Scan for the cell matching the given text and deliver its (x, y) coordinate at center. 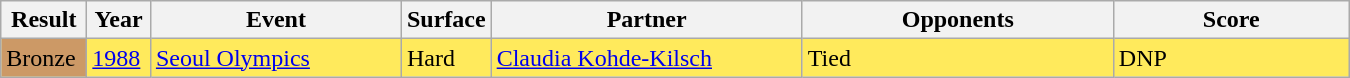
DNP (1231, 58)
Claudia Kohde-Kilsch (646, 58)
Opponents (958, 20)
Result (44, 20)
Score (1231, 20)
Surface (446, 20)
Partner (646, 20)
Event (276, 20)
Tied (958, 58)
Seoul Olympics (276, 58)
Hard (446, 58)
Year (119, 20)
Bronze (44, 58)
1988 (119, 58)
